Pinpoint the cell where the given text exists, returning its (x, y) midpoint coordinate. 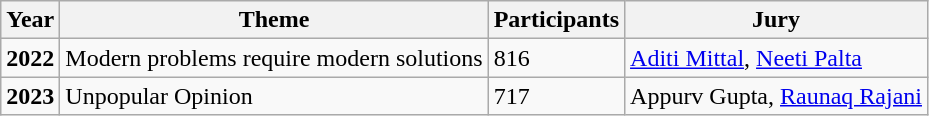
2023 (30, 96)
Theme (274, 20)
717 (556, 96)
816 (556, 58)
2022 (30, 58)
Jury (776, 20)
Participants (556, 20)
Year (30, 20)
Modern problems require modern solutions (274, 58)
Aditi Mittal, Neeti Palta (776, 58)
Unpopular Opinion (274, 96)
Appurv Gupta, Raunaq Rajani (776, 96)
